For the text-containing cell, return its midpoint in [X, Y] coordinate format. 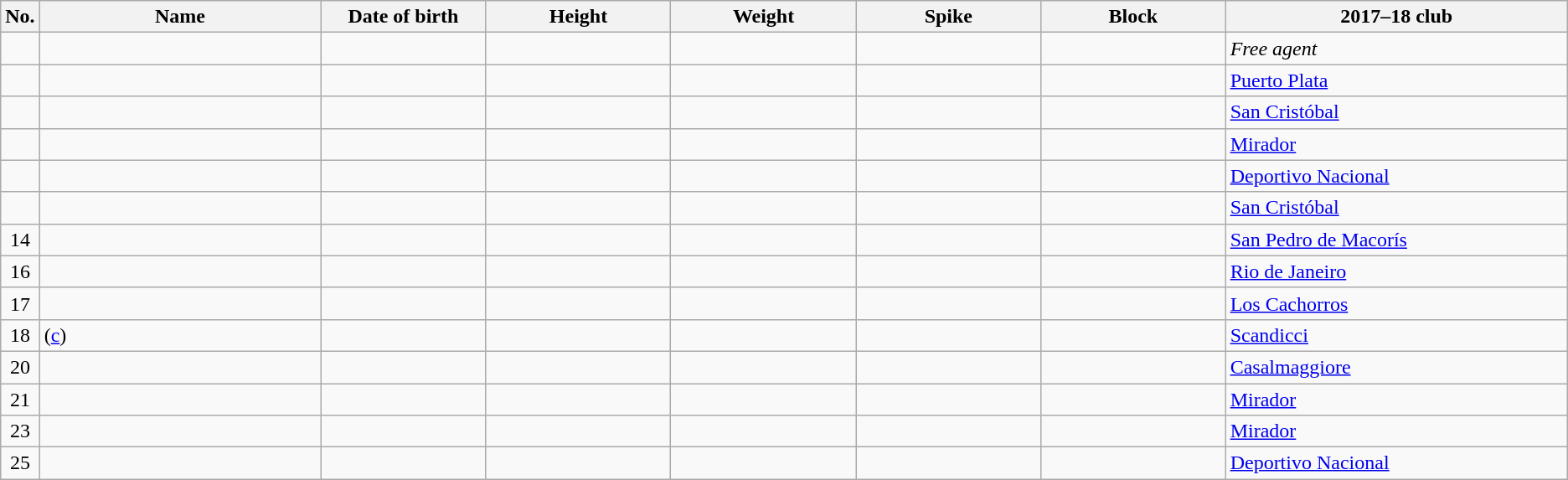
Spike [948, 17]
Casalmaggiore [1396, 367]
No. [20, 17]
Los Cachorros [1396, 303]
San Pedro de Macorís [1396, 240]
25 [20, 463]
Free agent [1396, 49]
18 [20, 335]
20 [20, 367]
Rio de Janeiro [1396, 271]
Height [578, 17]
21 [20, 400]
17 [20, 303]
Puerto Plata [1396, 80]
2017–18 club [1396, 17]
Weight [764, 17]
16 [20, 271]
Scandicci [1396, 335]
Block [1134, 17]
Name [180, 17]
Date of birth [404, 17]
23 [20, 431]
(c) [180, 335]
14 [20, 240]
